Output the (x, y) coordinate of the center of the cell containing the given text.  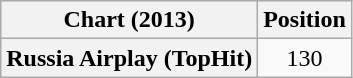
130 (305, 58)
Russia Airplay (TopHit) (130, 58)
Chart (2013) (130, 20)
Position (305, 20)
